Pinpoint the cell where the given text exists, returning its [x, y] midpoint coordinate. 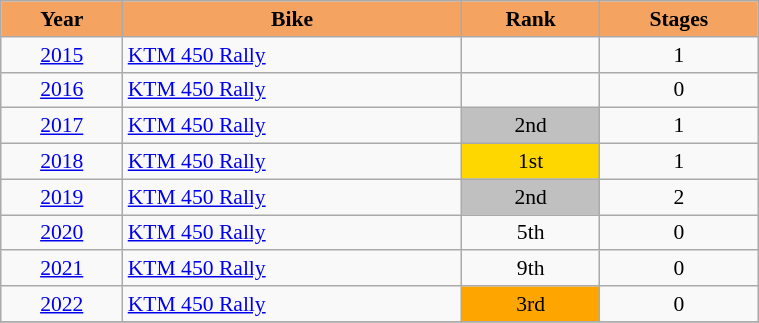
2022 [62, 304]
Rank [530, 19]
3rd [530, 304]
Stages [679, 19]
Bike [292, 19]
Year [62, 19]
5th [530, 233]
2021 [62, 269]
2020 [62, 233]
1st [530, 162]
9th [530, 269]
2018 [62, 162]
2017 [62, 126]
2 [679, 197]
2019 [62, 197]
2015 [62, 55]
2016 [62, 90]
